Determine the (x, y) coordinate at the center of the cell enclosing the given text.  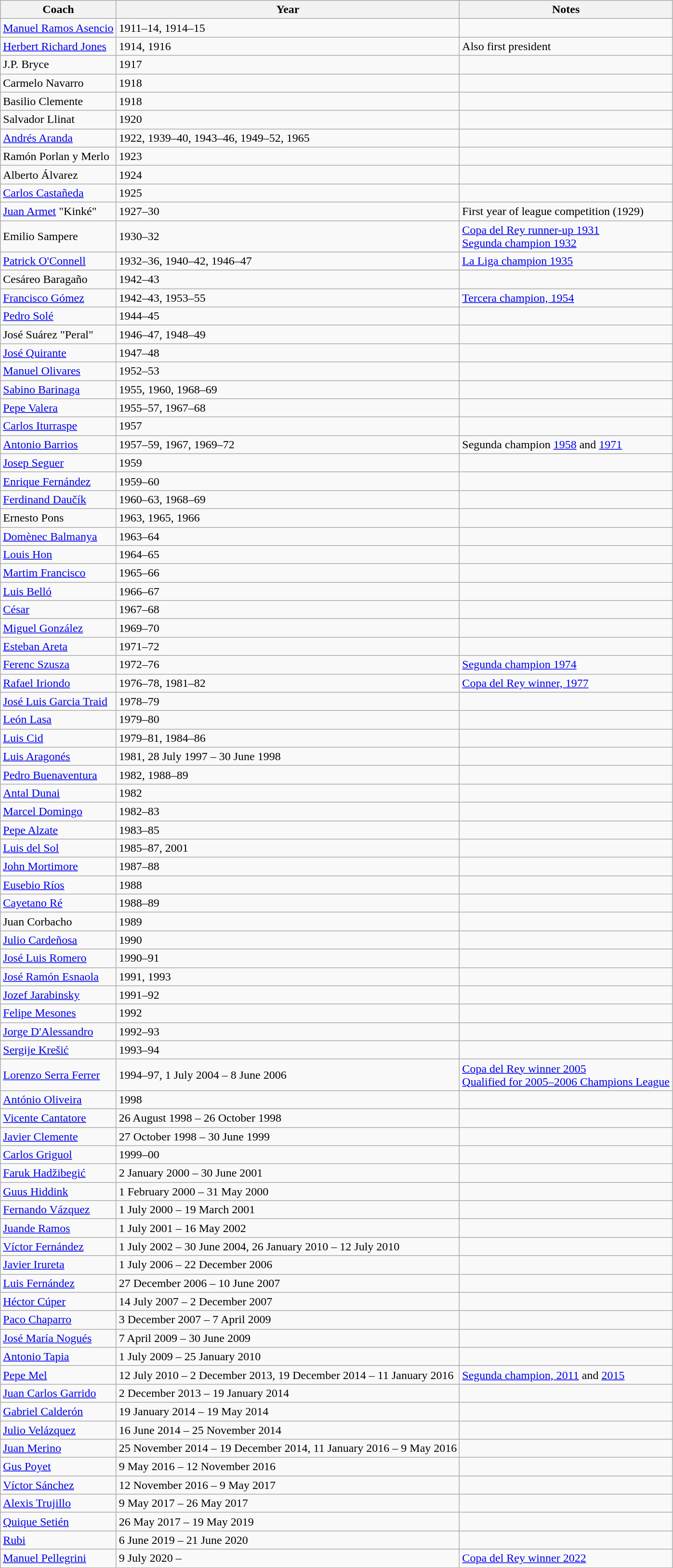
1964–65 (288, 555)
1998 (288, 1099)
Tercera champion, 1954 (566, 298)
Juan Merino (58, 1448)
1991, 1993 (288, 977)
César (58, 610)
Pedro Solé (58, 316)
Manuel Ramos Asencio (58, 28)
Juande Ramos (58, 1228)
Ferenc Szusza (58, 665)
1930–32 (288, 236)
Copa del Rey winner 2005Qualified for 2005–2006 Champions League (566, 1075)
1 February 2000 – 31 May 2000 (288, 1192)
14 July 2007 – 2 December 2007 (288, 1301)
Andrés Aranda (58, 138)
First year of league competition (1929) (566, 211)
27 December 2006 – 10 June 2007 (288, 1283)
Emilio Sampere (58, 236)
1982–83 (288, 811)
Enrique Fernández (58, 481)
Juan Armet "Kinké" (58, 211)
Julio Velázquez (58, 1430)
1914, 1916 (288, 46)
1927–30 (288, 211)
José Luis Garcia Traid (58, 701)
1963–64 (288, 536)
Copa del Rey winner 2022 (566, 1558)
26 May 2017 – 19 May 2019 (288, 1522)
1923 (288, 156)
1966–67 (288, 591)
J.P. Bryce (58, 65)
1 July 2009 – 25 January 2010 (288, 1356)
1942–43 (288, 280)
1917 (288, 65)
1994–97, 1 July 2004 – 8 June 2006 (288, 1075)
Basilio Clemente (58, 101)
José Quirante (58, 353)
António Oliveira (58, 1099)
Louis Hon (58, 555)
1992 (288, 1013)
1963, 1965, 1966 (288, 518)
Juan Corbacho (58, 922)
6 June 2019 – 21 June 2020 (288, 1540)
Josep Seguer (58, 463)
1924 (288, 174)
1957–59, 1967, 1969–72 (288, 444)
José Luis Romero (58, 958)
1976–78, 1981–82 (288, 683)
Martim Francisco (58, 573)
1959–60 (288, 481)
Carlos Griguol (58, 1155)
Rubi (58, 1540)
1959 (288, 463)
Juan Carlos Garrido (58, 1393)
Paco Chaparro (58, 1320)
1 July 2006 – 22 December 2006 (288, 1265)
Rafael Iriondo (58, 683)
1969–70 (288, 628)
1993–94 (288, 1050)
Marcel Domingo (58, 811)
Luis del Sol (58, 848)
1 July 2000 – 19 March 2001 (288, 1210)
2 January 2000 – 30 June 2001 (288, 1173)
Javier Irureta (58, 1265)
Copa del Rey winner, 1977 (566, 683)
1932–36, 1940–42, 1946–47 (288, 261)
1971–72 (288, 646)
1967–68 (288, 610)
Jozef Jarabinsky (58, 995)
Segunda champion 1958 and 1971 (566, 444)
Miguel González (58, 628)
Víctor Fernández (58, 1246)
1991–92 (288, 995)
1987–88 (288, 867)
José Suárez "Peral" (58, 335)
Manuel Olivares (58, 371)
John Mortimore (58, 867)
Coach (58, 10)
Vicente Cantatore (58, 1118)
9 May 2017 – 26 May 2017 (288, 1503)
Esteban Areta (58, 646)
Pepe Valera (58, 408)
1982 (288, 793)
Ferdinand Daučík (58, 499)
1947–48 (288, 353)
Luis Fernández (58, 1283)
Notes (566, 10)
1990 (288, 940)
12 July 2010 – 2 December 2013, 19 December 2014 – 11 January 2016 (288, 1375)
Sabino Barinaga (58, 389)
1925 (288, 193)
19 January 2014 – 19 May 2014 (288, 1411)
Francisco Gómez (58, 298)
1920 (288, 120)
Antonio Barrios (58, 444)
1955, 1960, 1968–69 (288, 389)
Carlos Iturraspe (58, 426)
Luis Belló (58, 591)
1978–79 (288, 701)
1960–63, 1968–69 (288, 499)
Fernando Vázquez (58, 1210)
1952–53 (288, 371)
Felipe Mesones (58, 1013)
1911–14, 1914–15 (288, 28)
Jorge D'Alessandro (58, 1032)
Ernesto Pons (58, 518)
7 April 2009 – 30 June 2009 (288, 1338)
1982, 1988–89 (288, 775)
1988–89 (288, 903)
1992–93 (288, 1032)
Herbert Richard Jones (58, 46)
Cesáreo Baragaño (58, 280)
1979–81, 1984–86 (288, 738)
José Ramón Esnaola (58, 977)
1 July 2001 – 16 May 2002 (288, 1228)
12 November 2016 – 9 May 2017 (288, 1485)
Copa del Rey runner-up 1931 Segunda champion 1932 (566, 236)
16 June 2014 – 25 November 2014 (288, 1430)
Cayetano Ré (58, 903)
Ramón Porlan y Merlo (58, 156)
Also first president (566, 46)
Antal Dunai (58, 793)
Pepe Alzate (58, 830)
Sergije Krešić (58, 1050)
1 July 2002 – 30 June 2004, 26 January 2010 – 12 July 2010 (288, 1246)
25 November 2014 – 19 December 2014, 11 January 2016 – 9 May 2016 (288, 1448)
1946–47, 1948–49 (288, 335)
Víctor Sánchez (58, 1485)
Alberto Álvarez (58, 174)
Quique Setién (58, 1522)
1965–66 (288, 573)
La Liga champion 1935 (566, 261)
1972–76 (288, 665)
Guus Hiddink (58, 1192)
1990–91 (288, 958)
Salvador Llinat (58, 120)
Patrick O'Connell (58, 261)
Luis Cid (58, 738)
1981, 28 July 1997 – 30 June 1998 (288, 756)
Julio Cardeñosa (58, 940)
Alexis Trujillo (58, 1503)
1983–85 (288, 830)
1999–00 (288, 1155)
Lorenzo Serra Ferrer (58, 1075)
27 October 1998 – 30 June 1999 (288, 1136)
Carlos Castañeda (58, 193)
Manuel Pellegrini (58, 1558)
1942–43, 1953–55 (288, 298)
Gus Poyet (58, 1467)
Héctor Cúper (58, 1301)
Eusebio Ríos (58, 885)
1979–80 (288, 720)
2 December 2013 – 19 January 2014 (288, 1393)
Pedro Buenaventura (58, 775)
Domènec Balmanya (58, 536)
Year (288, 10)
León Lasa (58, 720)
Carmelo Navarro (58, 83)
26 August 1998 – 26 October 1998 (288, 1118)
Javier Clemente (58, 1136)
1955–57, 1967–68 (288, 408)
1957 (288, 426)
1989 (288, 922)
Segunda champion 1974 (566, 665)
Pepe Mel (58, 1375)
Segunda champion, 2011 and 2015 (566, 1375)
9 May 2016 – 12 November 2016 (288, 1467)
1988 (288, 885)
Luis Aragonés (58, 756)
1944–45 (288, 316)
9 July 2020 – (288, 1558)
Antonio Tapia (58, 1356)
José María Nogués (58, 1338)
1985–87, 2001 (288, 848)
Gabriel Calderón (58, 1411)
Faruk Hadžibegić (58, 1173)
3 December 2007 – 7 April 2009 (288, 1320)
1922, 1939–40, 1943–46, 1949–52, 1965 (288, 138)
